Locate the cell with the specified text and output its (x, y) center coordinate. 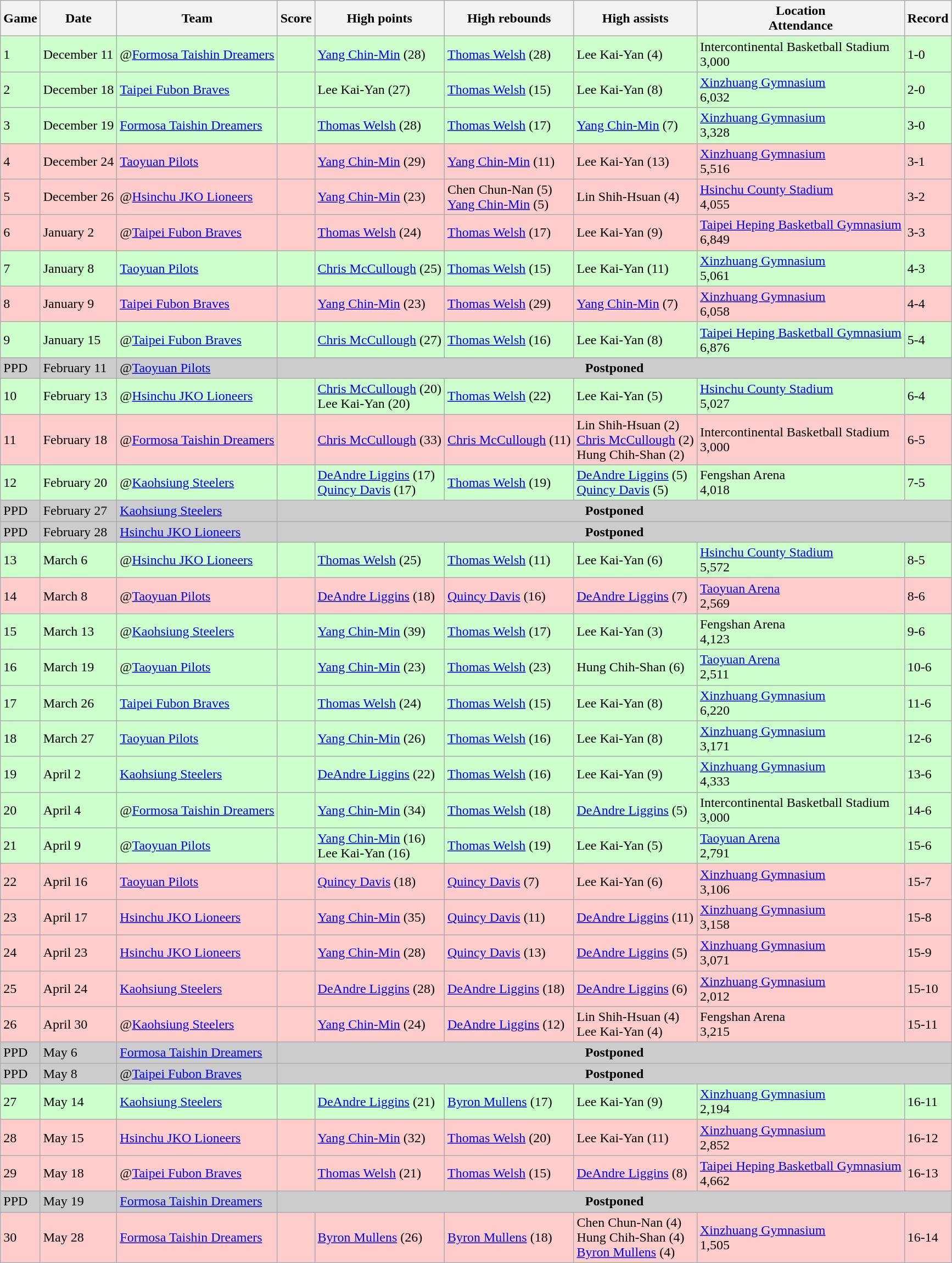
15-9 (928, 953)
7 (20, 268)
Xinzhuang Gymnasium4,333 (800, 774)
15-11 (928, 1024)
15-7 (928, 882)
May 15 (79, 1137)
6-5 (928, 439)
3-1 (928, 161)
15-8 (928, 917)
7-5 (928, 483)
Xinzhuang Gymnasium2,852 (800, 1137)
Chris McCullough (33) (379, 439)
Date (79, 19)
April 23 (79, 953)
11 (20, 439)
DeAndre Liggins (28) (379, 988)
Thomas Welsh (18) (509, 810)
Byron Mullens (18) (509, 1237)
Chris McCullough (20)Lee Kai-Yan (20) (379, 396)
Thomas Welsh (21) (379, 1174)
DeAndre Liggins (11) (635, 917)
16-11 (928, 1102)
15 (20, 631)
April 30 (79, 1024)
May 14 (79, 1102)
3-3 (928, 233)
March 13 (79, 631)
18 (20, 739)
Yang Chin-Min (29) (379, 161)
Hsinchu County Stadium4,055 (800, 197)
DeAndre Liggins (17)Quincy Davis (17) (379, 483)
Chris McCullough (27) (379, 339)
December 24 (79, 161)
16-14 (928, 1237)
1-0 (928, 54)
22 (20, 882)
Xinzhuang Gymnasium6,220 (800, 703)
January 2 (79, 233)
Yang Chin-Min (34) (379, 810)
February 18 (79, 439)
DeAndre Liggins (8) (635, 1174)
March 19 (79, 667)
Yang Chin-Min (24) (379, 1024)
LocationAttendance (800, 19)
DeAndre Liggins (5)Quincy Davis (5) (635, 483)
Yang Chin-Min (39) (379, 631)
14-6 (928, 810)
March 27 (79, 739)
2 (20, 90)
May 18 (79, 1174)
Hung Chih-Shan (6) (635, 667)
11-6 (928, 703)
Lee Kai-Yan (27) (379, 90)
Yang Chin-Min (32) (379, 1137)
10 (20, 396)
15-6 (928, 845)
13 (20, 560)
January 8 (79, 268)
Xinzhuang Gymnasium3,106 (800, 882)
23 (20, 917)
16-12 (928, 1137)
Byron Mullens (17) (509, 1102)
High assists (635, 19)
April 9 (79, 845)
May 8 (79, 1074)
Xinzhuang Gymnasium3,328 (800, 125)
Lin Shih-Hsuan (4) (635, 197)
February 11 (79, 368)
Yang Chin-Min (35) (379, 917)
Xinzhuang Gymnasium1,505 (800, 1237)
Xinzhuang Gymnasium3,071 (800, 953)
April 2 (79, 774)
Quincy Davis (13) (509, 953)
Taipei Heping Basketball Gymnasium6,876 (800, 339)
High points (379, 19)
Thomas Welsh (25) (379, 560)
Xinzhuang Gymnasium5,061 (800, 268)
May 28 (79, 1237)
Byron Mullens (26) (379, 1237)
Fengshan Arena4,018 (800, 483)
Thomas Welsh (20) (509, 1137)
15-10 (928, 988)
February 13 (79, 396)
Lee Kai-Yan (3) (635, 631)
March 26 (79, 703)
December 26 (79, 197)
Lin Shih-Hsuan (4)Lee Kai-Yan (4) (635, 1024)
Thomas Welsh (29) (509, 304)
2-0 (928, 90)
Record (928, 19)
Taipei Heping Basketball Gymnasium4,662 (800, 1174)
12 (20, 483)
Quincy Davis (16) (509, 596)
5-4 (928, 339)
8-6 (928, 596)
Hsinchu County Stadium5,027 (800, 396)
Chen Chun-Nan (4)Hung Chih-Shan (4)Byron Mullens (4) (635, 1237)
December 11 (79, 54)
30 (20, 1237)
February 20 (79, 483)
DeAndre Liggins (21) (379, 1102)
25 (20, 988)
24 (20, 953)
February 28 (79, 532)
April 4 (79, 810)
January 15 (79, 339)
17 (20, 703)
Thomas Welsh (11) (509, 560)
Quincy Davis (18) (379, 882)
Quincy Davis (11) (509, 917)
Taoyuan Arena2,791 (800, 845)
27 (20, 1102)
21 (20, 845)
3-0 (928, 125)
May 19 (79, 1202)
DeAndre Liggins (6) (635, 988)
14 (20, 596)
Chris McCullough (11) (509, 439)
DeAndre Liggins (22) (379, 774)
DeAndre Liggins (12) (509, 1024)
6-4 (928, 396)
20 (20, 810)
Xinzhuang Gymnasium3,171 (800, 739)
4-3 (928, 268)
Taipei Heping Basketball Gymnasium6,849 (800, 233)
Xinzhuang Gymnasium5,516 (800, 161)
Thomas Welsh (22) (509, 396)
8-5 (928, 560)
Quincy Davis (7) (509, 882)
26 (20, 1024)
8 (20, 304)
Yang Chin-Min (26) (379, 739)
Chen Chun-Nan (5)Yang Chin-Min (5) (509, 197)
13-6 (928, 774)
April 16 (79, 882)
29 (20, 1174)
Xinzhuang Gymnasium3,158 (800, 917)
Xinzhuang Gymnasium6,032 (800, 90)
February 27 (79, 511)
Score (296, 19)
March 6 (79, 560)
Chris McCullough (25) (379, 268)
1 (20, 54)
Lee Kai-Yan (13) (635, 161)
Fengshan Arena3,215 (800, 1024)
Xinzhuang Gymnasium2,194 (800, 1102)
May 6 (79, 1053)
Yang Chin-Min (16)Lee Kai-Yan (16) (379, 845)
January 9 (79, 304)
16-13 (928, 1174)
5 (20, 197)
Fengshan Arena4,123 (800, 631)
28 (20, 1137)
16 (20, 667)
Game (20, 19)
Taoyuan Arena2,511 (800, 667)
Team (197, 19)
Lin Shih-Hsuan (2)Chris McCullough (2)Hung Chih-Shan (2) (635, 439)
Taoyuan Arena2,569 (800, 596)
DeAndre Liggins (7) (635, 596)
Thomas Welsh (23) (509, 667)
April 17 (79, 917)
Xinzhuang Gymnasium2,012 (800, 988)
Lee Kai-Yan (4) (635, 54)
12-6 (928, 739)
4 (20, 161)
10-6 (928, 667)
4-4 (928, 304)
3 (20, 125)
December 18 (79, 90)
Yang Chin-Min (11) (509, 161)
6 (20, 233)
High rebounds (509, 19)
April 24 (79, 988)
Hsinchu County Stadium5,572 (800, 560)
3-2 (928, 197)
9-6 (928, 631)
March 8 (79, 596)
9 (20, 339)
December 19 (79, 125)
19 (20, 774)
Xinzhuang Gymnasium6,058 (800, 304)
